Return the [X, Y] coordinate for the center point of the cell that contains the specified text.  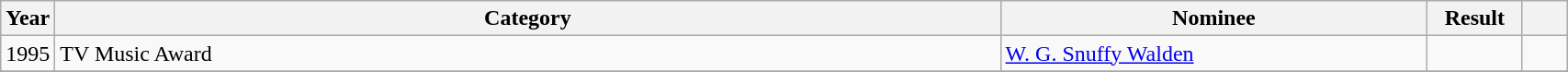
Nominee [1214, 18]
TV Music Award [527, 54]
Result [1475, 18]
W. G. Snuffy Walden [1214, 54]
Category [527, 18]
1995 [28, 54]
Year [28, 18]
